For the text-containing cell, return its midpoint in [x, y] coordinate format. 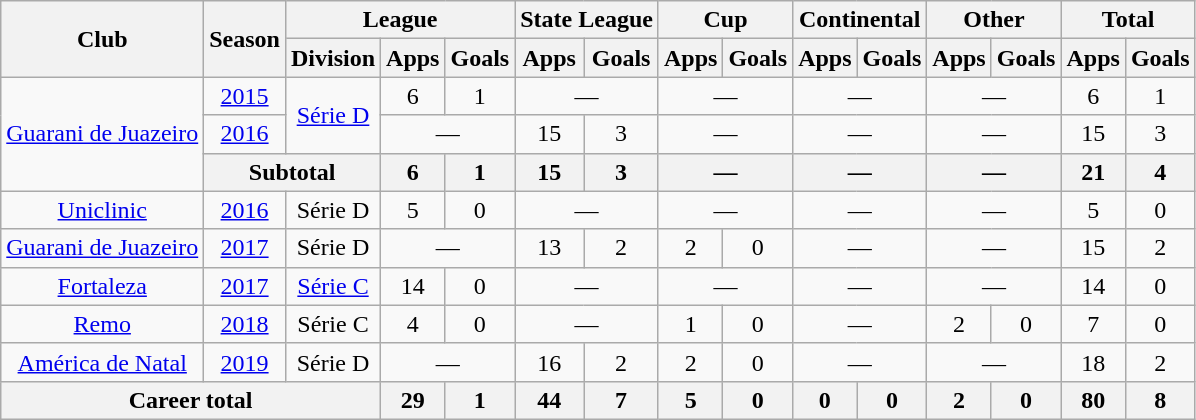
State League [587, 20]
Other [994, 20]
Cup [725, 20]
16 [550, 362]
Total [1128, 20]
21 [1093, 172]
2018 [245, 324]
18 [1093, 362]
Subtotal [292, 172]
Club [102, 39]
Fortaleza [102, 286]
13 [550, 248]
Remo [102, 324]
2019 [245, 362]
80 [1093, 400]
América de Natal [102, 362]
League [400, 20]
8 [1160, 400]
Continental [860, 20]
44 [550, 400]
Uniclinic [102, 210]
Division [332, 58]
2015 [245, 96]
Career total [191, 400]
29 [413, 400]
Season [245, 39]
